Scan for the cell matching the given text and deliver its (x, y) coordinate at center. 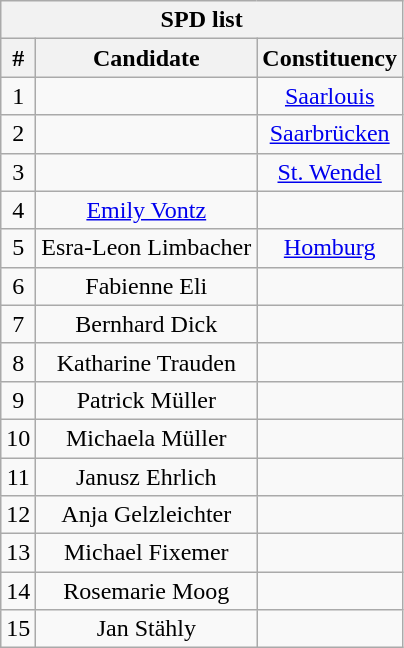
14 (18, 591)
Rosemarie Moog (146, 591)
5 (18, 248)
Fabienne Eli (146, 286)
Jan Stähly (146, 629)
Homburg (330, 248)
13 (18, 553)
9 (18, 400)
# (18, 58)
15 (18, 629)
Saarbrücken (330, 134)
7 (18, 324)
Michael Fixemer (146, 553)
SPD list (202, 20)
1 (18, 96)
4 (18, 210)
Bernhard Dick (146, 324)
3 (18, 172)
Michaela Müller (146, 438)
6 (18, 286)
Constituency (330, 58)
Candidate (146, 58)
11 (18, 477)
2 (18, 134)
10 (18, 438)
St. Wendel (330, 172)
Anja Gelzleichter (146, 515)
Esra-Leon Limbacher (146, 248)
8 (18, 362)
Katharine Trauden (146, 362)
12 (18, 515)
Emily Vontz (146, 210)
Patrick Müller (146, 400)
Janusz Ehrlich (146, 477)
Saarlouis (330, 96)
